Scan for the cell matching the given text and deliver its [x, y] coordinate at center. 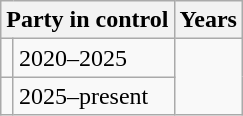
2020–2025 [94, 58]
2025–present [94, 96]
Party in control [88, 20]
Years [208, 20]
